Scan for the cell matching the given text and deliver its (x, y) coordinate at center. 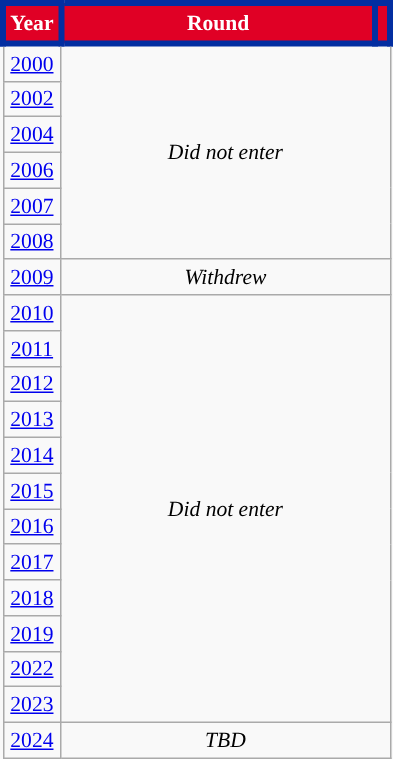
Year (32, 23)
2008 (32, 242)
2019 (32, 634)
2007 (32, 206)
2000 (32, 63)
2009 (32, 278)
2006 (32, 171)
2016 (32, 527)
2011 (32, 349)
2012 (32, 384)
2013 (32, 420)
2004 (32, 135)
2014 (32, 456)
2015 (32, 491)
2017 (32, 563)
TBD (226, 741)
Round (218, 23)
2024 (32, 741)
2010 (32, 313)
2023 (32, 705)
2022 (32, 669)
Withdrew (226, 278)
2018 (32, 598)
2002 (32, 99)
